Return (x, y) of the center of cell containing provided text 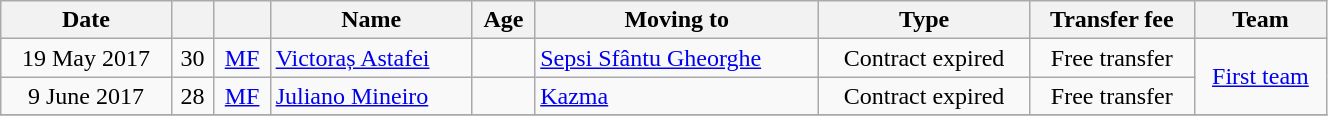
Kazma (677, 96)
Age (504, 20)
Victoraș Astafei (371, 58)
Date (86, 20)
19 May 2017 (86, 58)
Sepsi Sfântu Gheorghe (677, 58)
Moving to (677, 20)
Transfer fee (1112, 20)
Name (371, 20)
Juliano Mineiro (371, 96)
First team (1260, 77)
Type (924, 20)
28 (192, 96)
30 (192, 58)
9 June 2017 (86, 96)
Team (1260, 20)
